Scan for the cell matching the given text and deliver its (x, y) coordinate at center. 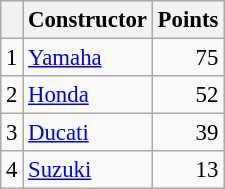
13 (188, 170)
Suzuki (88, 170)
1 (12, 58)
52 (188, 95)
Yamaha (88, 58)
3 (12, 133)
75 (188, 58)
4 (12, 170)
Ducati (88, 133)
Constructor (88, 20)
Honda (88, 95)
Points (188, 20)
2 (12, 95)
39 (188, 133)
